Pinpoint the cell where the given text exists, returning its (X, Y) midpoint coordinate. 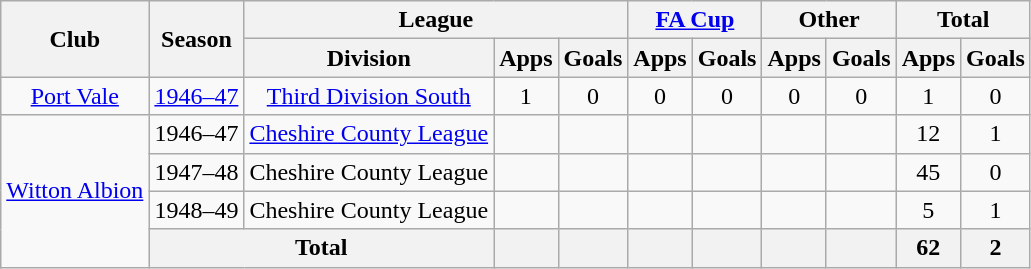
12 (928, 134)
2 (996, 248)
Club (75, 39)
1947–48 (196, 172)
5 (928, 210)
Witton Albion (75, 191)
Season (196, 39)
62 (928, 248)
1948–49 (196, 210)
Third Division South (369, 96)
45 (928, 172)
FA Cup (695, 20)
Division (369, 58)
Other (829, 20)
Port Vale (75, 96)
League (436, 20)
